Identify which cell holds the provided text, then report its (X, Y) central coordinate. 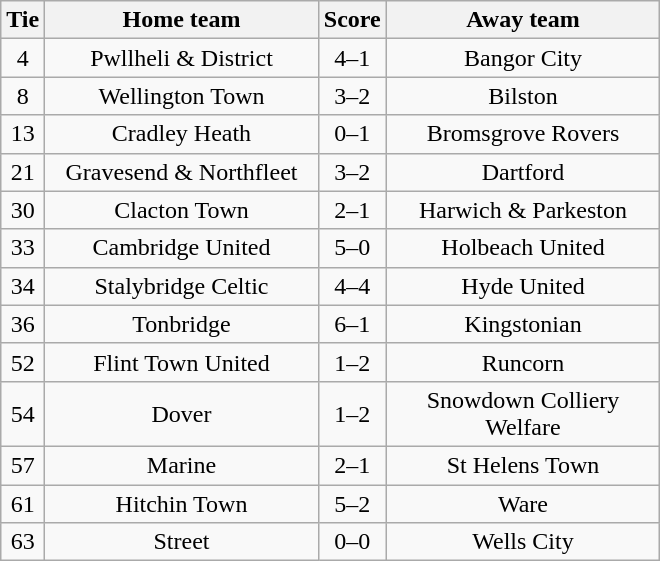
54 (23, 414)
Runcorn (523, 362)
30 (23, 210)
Dartford (523, 172)
Ware (523, 503)
Bromsgrove Rovers (523, 134)
5–2 (352, 503)
Kingstonian (523, 324)
Bilston (523, 96)
34 (23, 286)
61 (23, 503)
Wellington Town (182, 96)
6–1 (352, 324)
Score (352, 20)
4–1 (352, 58)
33 (23, 248)
Pwllheli & District (182, 58)
Tonbridge (182, 324)
Stalybridge Celtic (182, 286)
4–4 (352, 286)
0–0 (352, 542)
Gravesend & Northfleet (182, 172)
21 (23, 172)
Snowdown Colliery Welfare (523, 414)
13 (23, 134)
Dover (182, 414)
Hitchin Town (182, 503)
5–0 (352, 248)
0–1 (352, 134)
Hyde United (523, 286)
8 (23, 96)
Wells City (523, 542)
Holbeach United (523, 248)
Tie (23, 20)
57 (23, 465)
36 (23, 324)
Cambridge United (182, 248)
4 (23, 58)
St Helens Town (523, 465)
Home team (182, 20)
Marine (182, 465)
Cradley Heath (182, 134)
Flint Town United (182, 362)
52 (23, 362)
63 (23, 542)
Bangor City (523, 58)
Street (182, 542)
Clacton Town (182, 210)
Harwich & Parkeston (523, 210)
Away team (523, 20)
